For the text-containing cell, return its midpoint in [x, y] coordinate format. 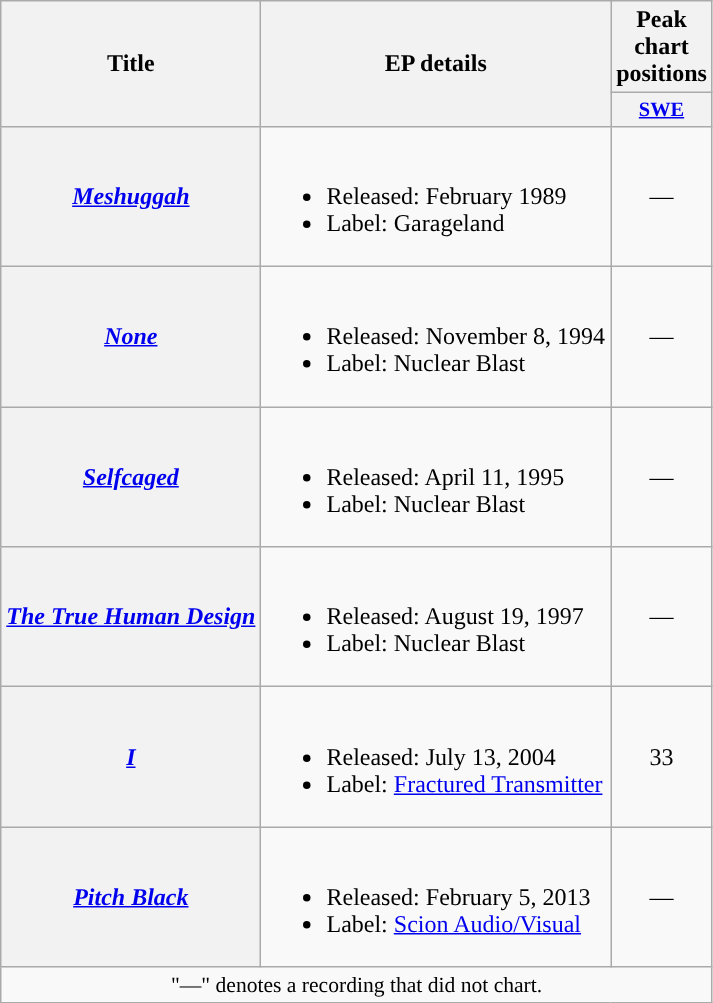
I [131, 757]
None [131, 337]
Released: November 8, 1994Label: Nuclear Blast [436, 337]
Meshuggah [131, 196]
Released: April 11, 1995Label: Nuclear Blast [436, 477]
Title [131, 64]
Peak chart positions [662, 47]
The True Human Design [131, 617]
SWE [662, 110]
Released: February 1989Label: Garageland [436, 196]
33 [662, 757]
"—" denotes a recording that did not chart. [357, 985]
Released: August 19, 1997Label: Nuclear Blast [436, 617]
Selfcaged [131, 477]
EP details [436, 64]
Released: July 13, 2004Label: Fractured Transmitter [436, 757]
Pitch Black [131, 897]
Released: February 5, 2013Label: Scion Audio/Visual [436, 897]
